Scan for the cell matching the given text and deliver its (X, Y) coordinate at center. 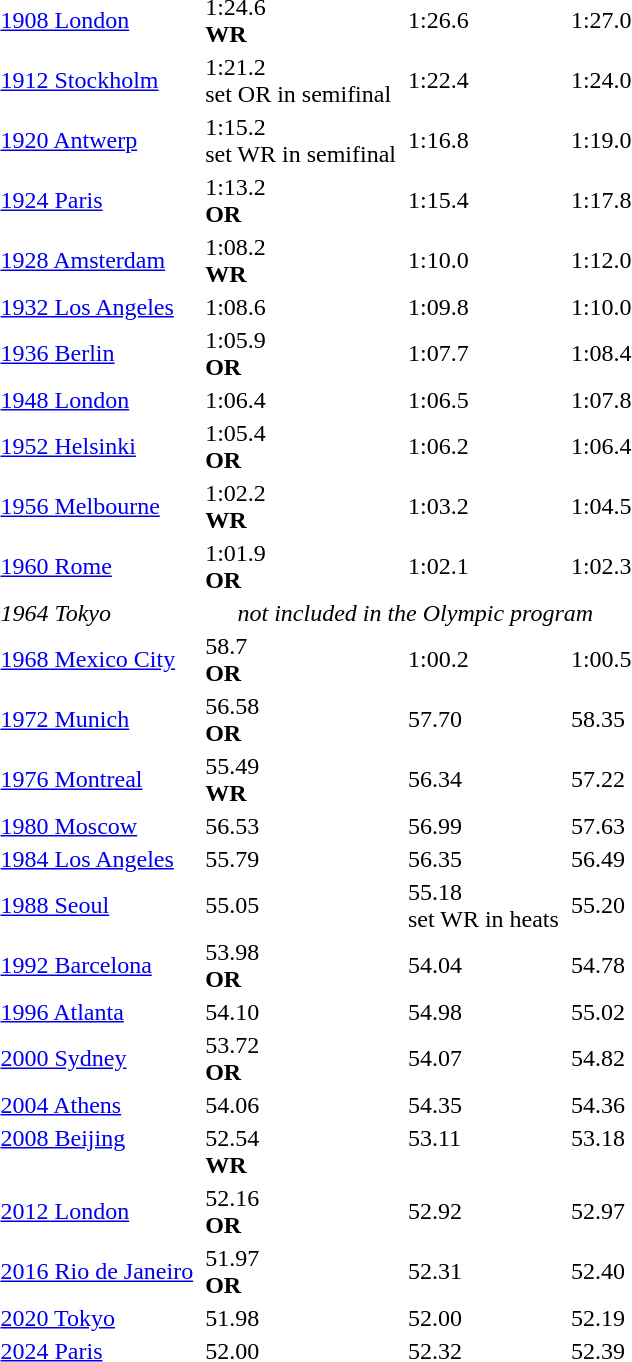
54.10 (301, 1012)
53.98 OR (301, 966)
54.04 (484, 966)
54.07 (484, 1058)
1:16.8 (484, 140)
1:06.4 (301, 400)
52.54 WR (301, 1152)
1:21.2 set OR in semifinal (301, 80)
54.98 (484, 1012)
56.58 OR (301, 720)
55.49 WR (301, 780)
1:15.2 set WR in semifinal (301, 140)
1:09.8 (484, 307)
55.79 (301, 859)
56.99 (484, 826)
52.31 (484, 1272)
1:05.4 OR (301, 446)
53.72 OR (301, 1058)
56.35 (484, 859)
52.00 (484, 1318)
1:00.2 (484, 660)
1:06.2 (484, 446)
1:15.4 (484, 200)
1:03.2 (484, 506)
51.97 OR (301, 1272)
54.06 (301, 1105)
54.35 (484, 1105)
1:08.6 (301, 307)
55.18 set WR in heats (484, 906)
51.98 (301, 1318)
52.92 (484, 1212)
56.34 (484, 780)
1:05.9 OR (301, 354)
1:01.9 OR (301, 566)
56.53 (301, 826)
1:08.2 WR (301, 260)
57.70 (484, 720)
1:22.4 (484, 80)
52.16 OR (301, 1212)
1:10.0 (484, 260)
1:13.2 OR (301, 200)
1:06.5 (484, 400)
55.05 (301, 906)
53.11 (484, 1152)
1:07.7 (484, 354)
58.7 OR (301, 660)
1:02.1 (484, 566)
1:02.2 WR (301, 506)
